For the text-containing cell, return its midpoint in (X, Y) coordinate format. 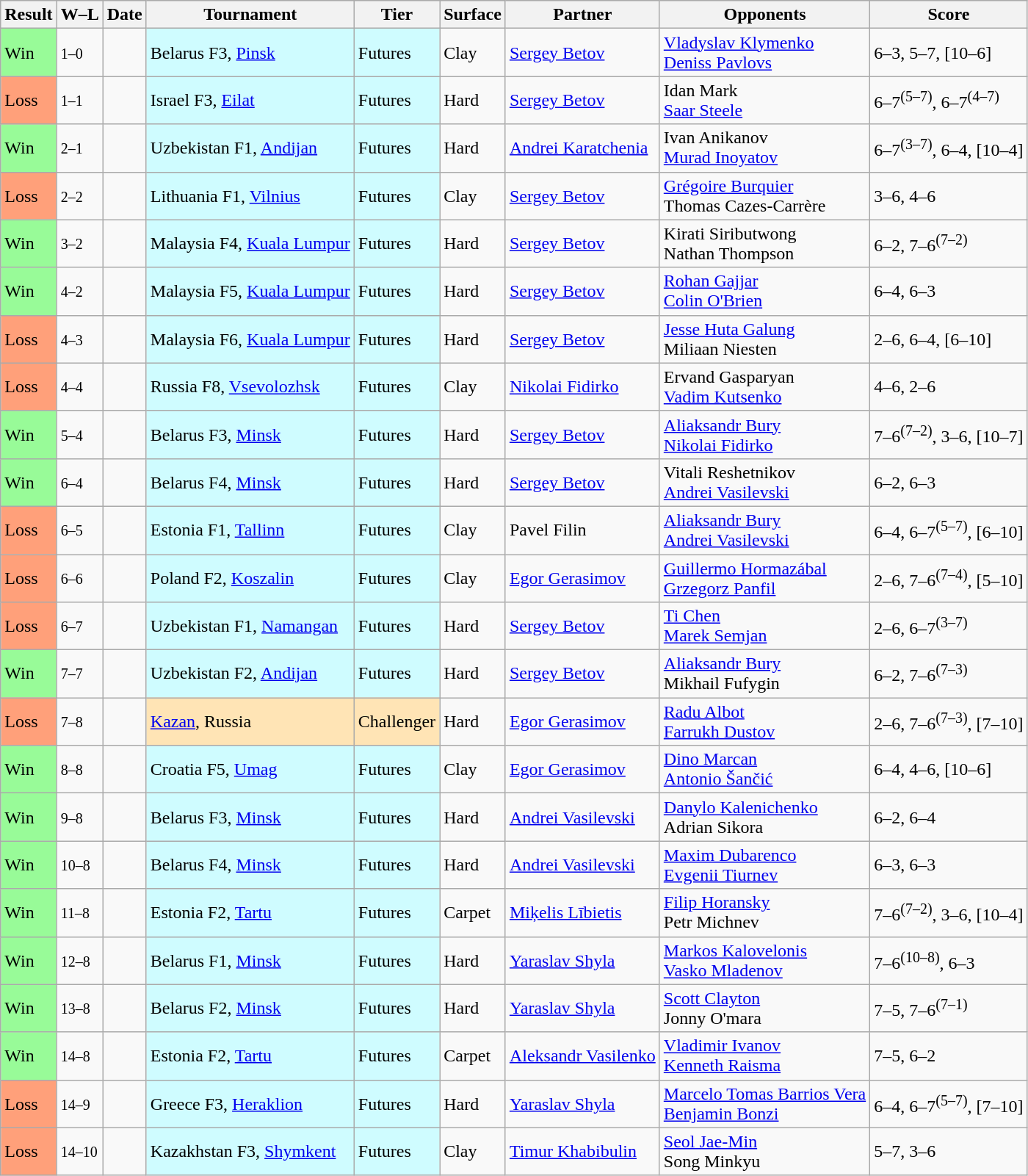
6–4 (79, 482)
6–4, 4–6, [10–6] (949, 770)
Maxim Dubarenco Evgenii Tiurnev (764, 865)
Opponents (764, 15)
W–L (79, 15)
11–8 (79, 912)
4–6, 2–6 (949, 386)
Uzbekistan F2, Andijan (250, 674)
7–8 (79, 721)
1–1 (79, 100)
Aliaksandr Bury Nikolai Fidirko (764, 435)
1–0 (79, 53)
7–6(10–8), 6–3 (949, 961)
6–2, 6–3 (949, 482)
Rohan Gajjar Colin O'Brien (764, 291)
Tier (397, 15)
Idan Mark Saar Steele (764, 100)
Lithuania F1, Vilnius (250, 195)
6–4, 6–7(5–7), [6–10] (949, 530)
Miķelis Lībietis (582, 912)
13–8 (79, 1008)
2–6, 7–6(7–4), [5–10] (949, 577)
14–8 (79, 1056)
14–10 (79, 1152)
6–5 (79, 530)
Score (949, 15)
Marcelo Tomas Barrios Vera Benjamin Bonzi (764, 1103)
Kazakhstan F3, Shymkent (250, 1152)
9–8 (79, 817)
12–8 (79, 961)
Vitali Reshetnikov Andrei Vasilevski (764, 482)
Aleksandr Vasilenko (582, 1056)
6–2, 7–6(7–2) (949, 244)
7–6(7–2), 3–6, [10–7] (949, 435)
7–5, 6–2 (949, 1056)
2–2 (79, 195)
Kirati Siributwong Nathan Thompson (764, 244)
4–3 (79, 339)
Vladimir Ivanov Kenneth Raisma (764, 1056)
3–6, 4–6 (949, 195)
Pavel Filin (582, 530)
2–6, 6–4, [6–10] (949, 339)
Grégoire Burquier Thomas Cazes-Carrère (764, 195)
Belarus F3, Pinsk (250, 53)
Radu Albot Farrukh Dustov (764, 721)
Danylo Kalenichenko Adrian Sikora (764, 817)
7–5, 7–6(7–1) (949, 1008)
5–4 (79, 435)
6–7(3–7), 6–4, [10–4] (949, 148)
Date (125, 15)
Surface (473, 15)
Scott Clayton Jonny O'mara (764, 1008)
Belarus F2, Minsk (250, 1008)
Ti Chen Marek Semjan (764, 626)
5–7, 3–6 (949, 1152)
Tournament (250, 15)
Uzbekistan F1, Andijan (250, 148)
Vladyslav Klymenko Deniss Pavlovs (764, 53)
Challenger (397, 721)
Malaysia F4, Kuala Lumpur (250, 244)
Guillermo Hormazábal Grzegorz Panfil (764, 577)
Andrei Karatchenia (582, 148)
Uzbekistan F1, Namangan (250, 626)
Markos Kalovelonis Vasko Mladenov (764, 961)
Israel F3, Eilat (250, 100)
Russia F8, Vsevolozhsk (250, 386)
2–1 (79, 148)
6–2, 6–4 (949, 817)
Greece F3, Heraklion (250, 1103)
4–2 (79, 291)
Jesse Huta Galung Miliaan Niesten (764, 339)
6–7 (79, 626)
6–2, 7–6(7–3) (949, 674)
Croatia F5, Umag (250, 770)
Kazan, Russia (250, 721)
7–7 (79, 674)
Timur Khabibulin (582, 1152)
6–4, 6–7(5–7), [7–10] (949, 1103)
Ivan Anikanov Murad Inoyatov (764, 148)
6–3, 6–3 (949, 865)
Nikolai Fidirko (582, 386)
7–6(7–2), 3–6, [10–4] (949, 912)
Belarus F1, Minsk (250, 961)
Aliaksandr Bury Mikhail Fufygin (764, 674)
8–8 (79, 770)
6–6 (79, 577)
2–6, 7–6(7–3), [7–10] (949, 721)
Poland F2, Koszalin (250, 577)
Malaysia F6, Kuala Lumpur (250, 339)
4–4 (79, 386)
Seol Jae-Min Song Minkyu (764, 1152)
14–9 (79, 1103)
Dino Marcan Antonio Šančić (764, 770)
Filip Horansky Petr Michnev (764, 912)
6–7(5–7), 6–7(4–7) (949, 100)
Malaysia F5, Kuala Lumpur (250, 291)
Ervand Gasparyan Vadim Kutsenko (764, 386)
Partner (582, 15)
10–8 (79, 865)
3–2 (79, 244)
2–6, 6–7(3–7) (949, 626)
6–4, 6–3 (949, 291)
6–3, 5–7, [10–6] (949, 53)
Estonia F1, Tallinn (250, 530)
Aliaksandr Bury Andrei Vasilevski (764, 530)
Result (29, 15)
